Determine the (x, y) coordinate at the center of the cell enclosing the given text.  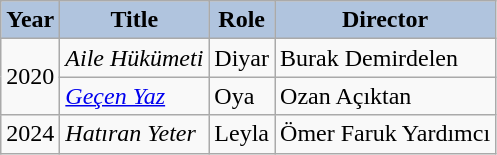
Year (30, 20)
Leyla (242, 134)
Hatıran Yeter (134, 134)
Ozan Açıktan (386, 96)
Ömer Faruk Yardımcı (386, 134)
Diyar (242, 58)
Burak Demirdelen (386, 58)
Geçen Yaz (134, 96)
Oya (242, 96)
Role (242, 20)
Director (386, 20)
2024 (30, 134)
Aile Hükümeti (134, 58)
2020 (30, 77)
Title (134, 20)
